Extract the [X, Y] coordinate from the center of the cell holding the provided text.  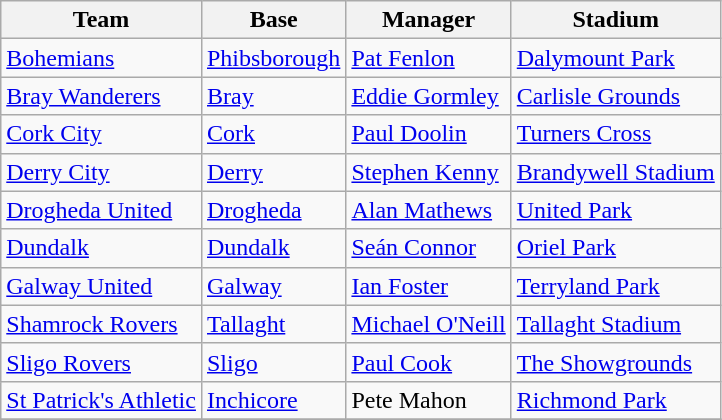
Carlisle Grounds [616, 96]
Bohemians [102, 58]
Seán Connor [428, 248]
Michael O'Neill [428, 324]
Stephen Kenny [428, 172]
Shamrock Rovers [102, 324]
Pat Fenlon [428, 58]
Brandywell Stadium [616, 172]
Inchicore [273, 400]
Paul Cook [428, 362]
Oriel Park [616, 248]
Dalymount Park [616, 58]
Cork City [102, 134]
Sligo [273, 362]
Phibsborough [273, 58]
Stadium [616, 20]
Drogheda [273, 210]
Base [273, 20]
Terryland Park [616, 286]
Bray [273, 96]
Paul Doolin [428, 134]
Drogheda United [102, 210]
Tallaght [273, 324]
Sligo Rovers [102, 362]
Derry [273, 172]
Team [102, 20]
Pete Mahon [428, 400]
Tallaght Stadium [616, 324]
Richmond Park [616, 400]
Bray Wanderers [102, 96]
Alan Mathews [428, 210]
Galway United [102, 286]
Cork [273, 134]
United Park [616, 210]
St Patrick's Athletic [102, 400]
Ian Foster [428, 286]
Derry City [102, 172]
The Showgrounds [616, 362]
Galway [273, 286]
Manager [428, 20]
Eddie Gormley [428, 96]
Turners Cross [616, 134]
